From the cell containing the given text, extract its center point as [x, y] coordinate. 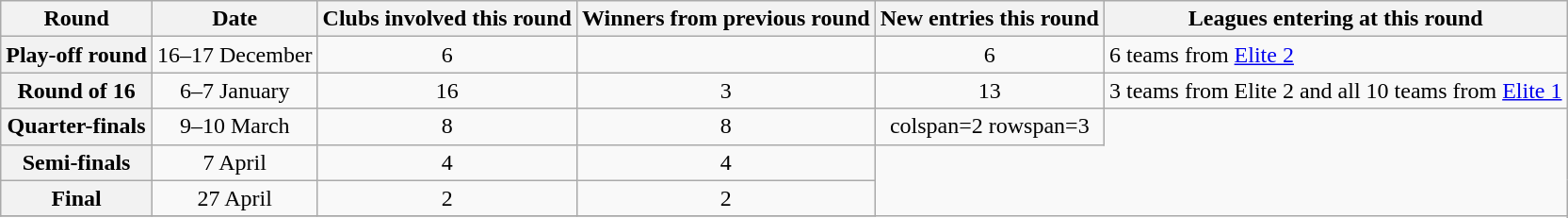
13 [989, 91]
Round of 16 [77, 91]
Final [77, 198]
16–17 December [234, 55]
Quarter-finals [77, 126]
colspan=2 rowspan=3 [989, 126]
7 April [234, 162]
Date [234, 19]
New entries this round [989, 19]
Round [77, 19]
Leagues entering at this round [1335, 19]
Play-off round [77, 55]
Winners from previous round [725, 19]
6 teams from Elite 2 [1335, 55]
3 [725, 91]
Clubs involved this round [446, 19]
27 April [234, 198]
16 [446, 91]
6–7 January [234, 91]
3 teams from Elite 2 and all 10 teams from Elite 1 [1335, 91]
9–10 March [234, 126]
Semi-finals [77, 162]
